Identify which cell holds the provided text, then report its (X, Y) central coordinate. 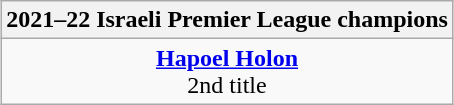
2021–22 Israeli Premier League champions (228, 20)
Hapoel Holon2nd title (228, 72)
